Search for the cell housing the specified text and yield its (X, Y) center coordinate. 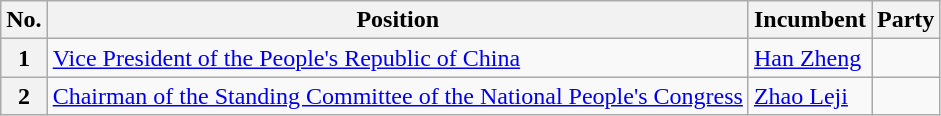
Position (398, 20)
Party (906, 20)
1 (24, 58)
Han Zheng (810, 58)
Vice President of the People's Republic of China (398, 58)
No. (24, 20)
2 (24, 96)
Incumbent (810, 20)
Zhao Leji (810, 96)
Chairman of the Standing Committee of the National People's Congress (398, 96)
